For the text-containing cell, return its midpoint in (X, Y) coordinate format. 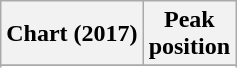
Chart (2017) (72, 34)
Peakposition (189, 34)
